Return the [x, y] coordinate for the center point of the cell that contains the specified text.  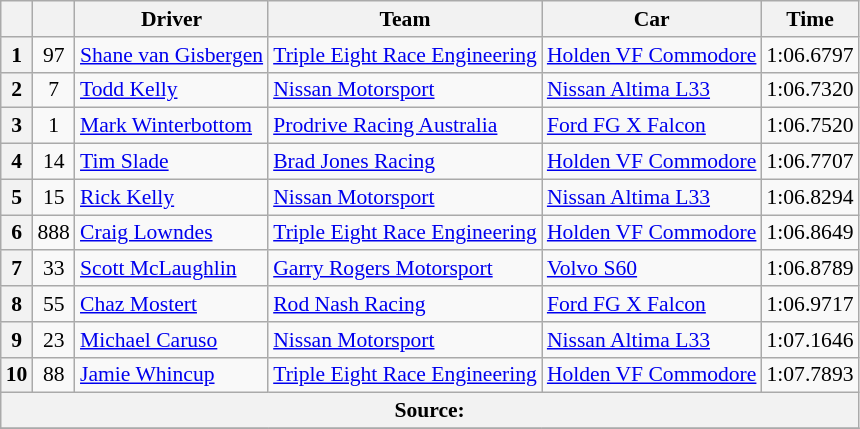
55 [54, 304]
8 [17, 304]
Prodrive Racing Australia [405, 126]
Rick Kelly [172, 197]
Source: [430, 411]
10 [17, 375]
Driver [172, 19]
Rod Nash Racing [405, 304]
9 [17, 340]
15 [54, 197]
97 [54, 55]
1:06.7320 [810, 90]
Todd Kelly [172, 90]
Garry Rogers Motorsport [405, 269]
1:06.6797 [810, 55]
Car [652, 19]
Brad Jones Racing [405, 162]
14 [54, 162]
Tim Slade [172, 162]
888 [54, 233]
5 [17, 197]
2 [17, 90]
Shane van Gisbergen [172, 55]
Scott McLaughlin [172, 269]
Michael Caruso [172, 340]
Craig Lowndes [172, 233]
Time [810, 19]
1:06.8789 [810, 269]
1:06.8294 [810, 197]
1:06.7520 [810, 126]
3 [17, 126]
Volvo S60 [652, 269]
23 [54, 340]
Chaz Mostert [172, 304]
Jamie Whincup [172, 375]
1:07.7893 [810, 375]
Mark Winterbottom [172, 126]
1:06.7707 [810, 162]
4 [17, 162]
6 [17, 233]
88 [54, 375]
Team [405, 19]
1:06.9717 [810, 304]
1:07.1646 [810, 340]
33 [54, 269]
1:06.8649 [810, 233]
